Locate the cell with the specified text and output its (X, Y) center coordinate. 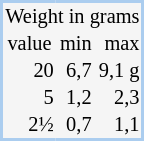
2,3 (118, 98)
1,2 (74, 98)
2½ (28, 125)
9,1 g (118, 70)
max (118, 44)
5 (28, 98)
value (28, 44)
0,7 (74, 125)
20 (28, 70)
1,1 (118, 125)
min (74, 44)
6,7 (74, 70)
Weight in grams (72, 16)
